Identify which cell holds the provided text, then report its [X, Y] central coordinate. 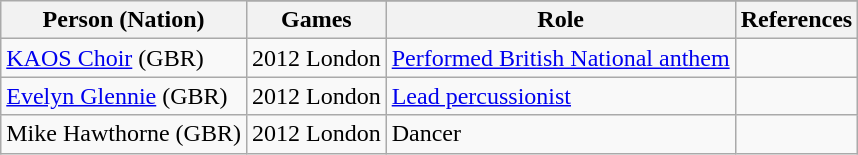
KAOS Choir (GBR) [124, 58]
Mike Hawthorne (GBR) [124, 134]
Dancer [560, 134]
References [796, 20]
Evelyn Glennie (GBR) [124, 96]
Person (Nation) [124, 20]
Role [560, 20]
Performed British National anthem [560, 58]
Lead percussionist [560, 96]
Games [316, 20]
